Output the (x, y) coordinate of the center of the cell containing the given text.  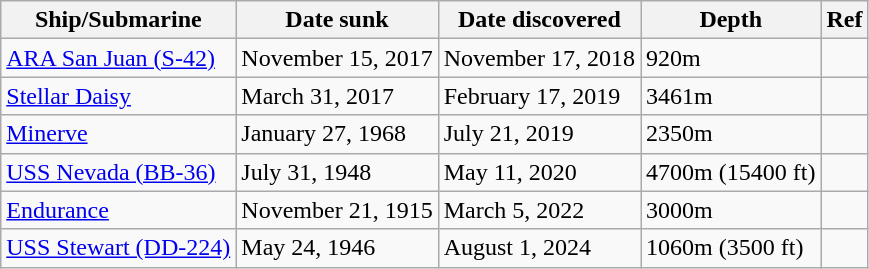
Endurance (118, 210)
March 31, 2017 (337, 96)
May 11, 2020 (539, 172)
March 5, 2022 (539, 210)
July 21, 2019 (539, 134)
Stellar Daisy (118, 96)
920m (731, 58)
July 31, 1948 (337, 172)
4700m (15400 ft) (731, 172)
USS Stewart (DD-224) (118, 248)
Ship/Submarine (118, 20)
3461m (731, 96)
3000m (731, 210)
2350m (731, 134)
1060m (3500 ft) (731, 248)
ARA San Juan (S-42) (118, 58)
January 27, 1968 (337, 134)
November 17, 2018 (539, 58)
Ref (844, 20)
Minerve (118, 134)
Depth (731, 20)
Date discovered (539, 20)
August 1, 2024 (539, 248)
Date sunk (337, 20)
November 21, 1915 (337, 210)
February 17, 2019 (539, 96)
May 24, 1946 (337, 248)
USS Nevada (BB-36) (118, 172)
November 15, 2017 (337, 58)
